From the cell containing the given text, extract its center point as [x, y] coordinate. 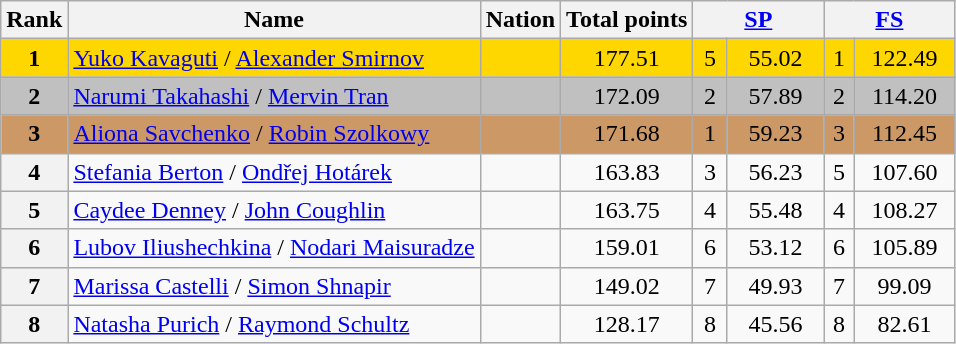
Yuko Kavaguti / Alexander Smirnov [274, 58]
172.09 [627, 96]
149.02 [627, 286]
53.12 [776, 248]
45.56 [776, 324]
49.93 [776, 286]
56.23 [776, 172]
114.20 [904, 96]
Stefania Berton / Ondřej Hotárek [274, 172]
163.83 [627, 172]
55.48 [776, 210]
128.17 [627, 324]
Natasha Purich / Raymond Schultz [274, 324]
Marissa Castelli / Simon Shnapir [274, 286]
112.45 [904, 134]
Rank [34, 20]
108.27 [904, 210]
122.49 [904, 58]
99.09 [904, 286]
Narumi Takahashi / Mervin Tran [274, 96]
Nation [520, 20]
163.75 [627, 210]
59.23 [776, 134]
159.01 [627, 248]
57.89 [776, 96]
Name [274, 20]
55.02 [776, 58]
82.61 [904, 324]
SP [758, 20]
Total points [627, 20]
105.89 [904, 248]
171.68 [627, 134]
Lubov Iliushechkina / Nodari Maisuradze [274, 248]
177.51 [627, 58]
Caydee Denney / John Coughlin [274, 210]
Aliona Savchenko / Robin Szolkowy [274, 134]
107.60 [904, 172]
FS [890, 20]
